Pinpoint the cell where the given text exists, returning its [x, y] midpoint coordinate. 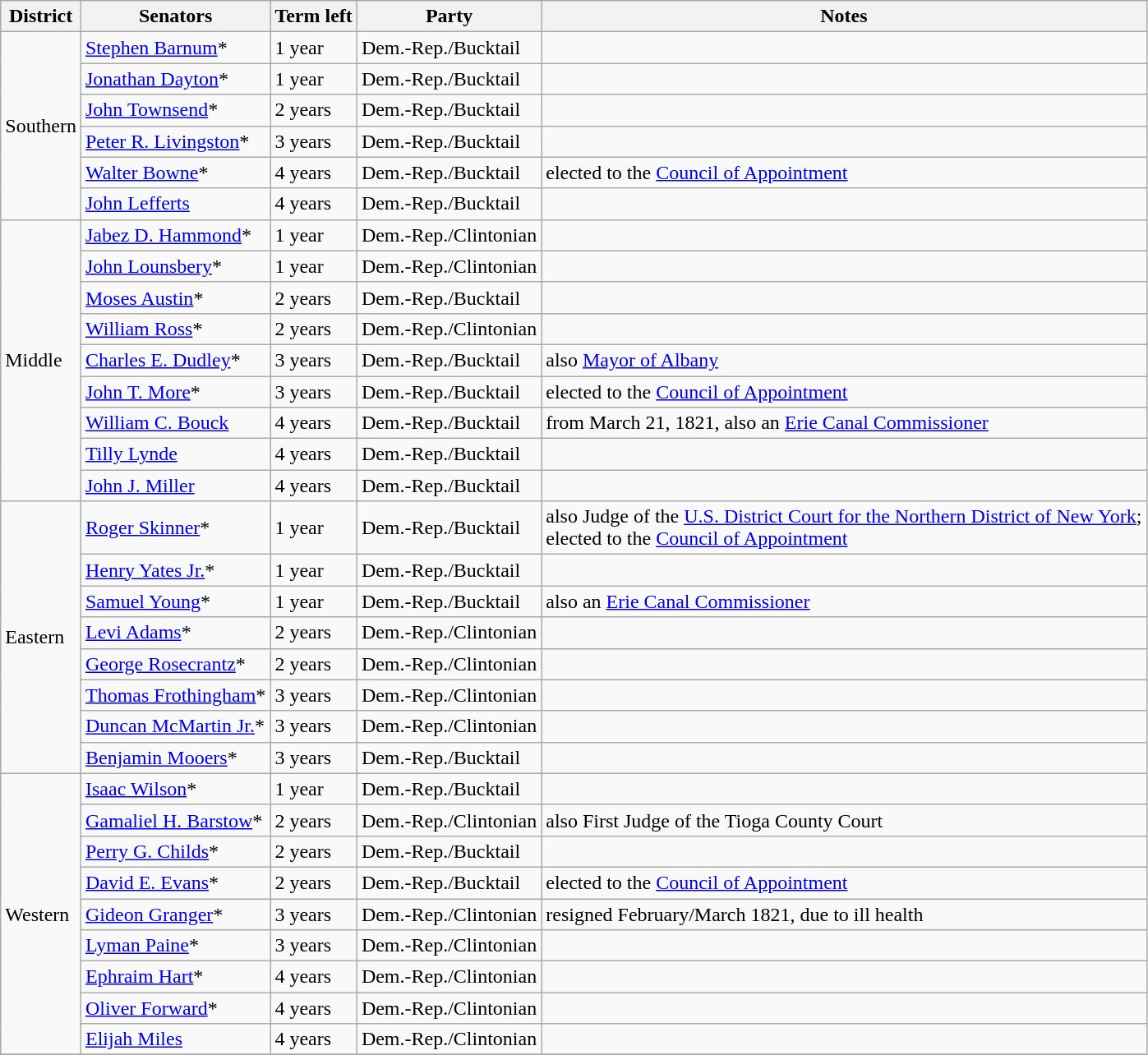
Duncan McMartin Jr.* [175, 726]
Peter R. Livingston* [175, 141]
John Lounsbery* [175, 266]
District [41, 16]
Henry Yates Jr.* [175, 570]
Term left [314, 16]
Perry G. Childs* [175, 851]
Western [41, 914]
also Judge of the U.S. District Court for the Northern District of New York; elected to the Council of Appointment [844, 527]
Jonathan Dayton* [175, 79]
Moses Austin* [175, 297]
resigned February/March 1821, due to ill health [844, 914]
John Townsend* [175, 110]
Oliver Forward* [175, 1008]
Eastern [41, 638]
William Ross* [175, 329]
Tilly Lynde [175, 454]
also Mayor of Albany [844, 360]
Notes [844, 16]
Roger Skinner* [175, 527]
Ephraim Hart* [175, 977]
Isaac Wilson* [175, 789]
Southern [41, 126]
Samuel Young* [175, 601]
Senators [175, 16]
also an Erie Canal Commissioner [844, 601]
Charles E. Dudley* [175, 360]
Jabez D. Hammond* [175, 235]
from March 21, 1821, also an Erie Canal Commissioner [844, 423]
Elijah Miles [175, 1039]
John J. Miller [175, 486]
Gideon Granger* [175, 914]
Middle [41, 360]
also First Judge of the Tioga County Court [844, 820]
David E. Evans* [175, 882]
Lyman Paine* [175, 946]
John Lefferts [175, 204]
Benjamin Mooers* [175, 758]
Walter Bowne* [175, 173]
Levi Adams* [175, 633]
John T. More* [175, 392]
Party [449, 16]
Stephen Barnum* [175, 48]
George Rosecrantz* [175, 664]
William C. Bouck [175, 423]
Gamaliel H. Barstow* [175, 820]
Thomas Frothingham* [175, 695]
